Locate the cell with the specified text and output its (X, Y) center coordinate. 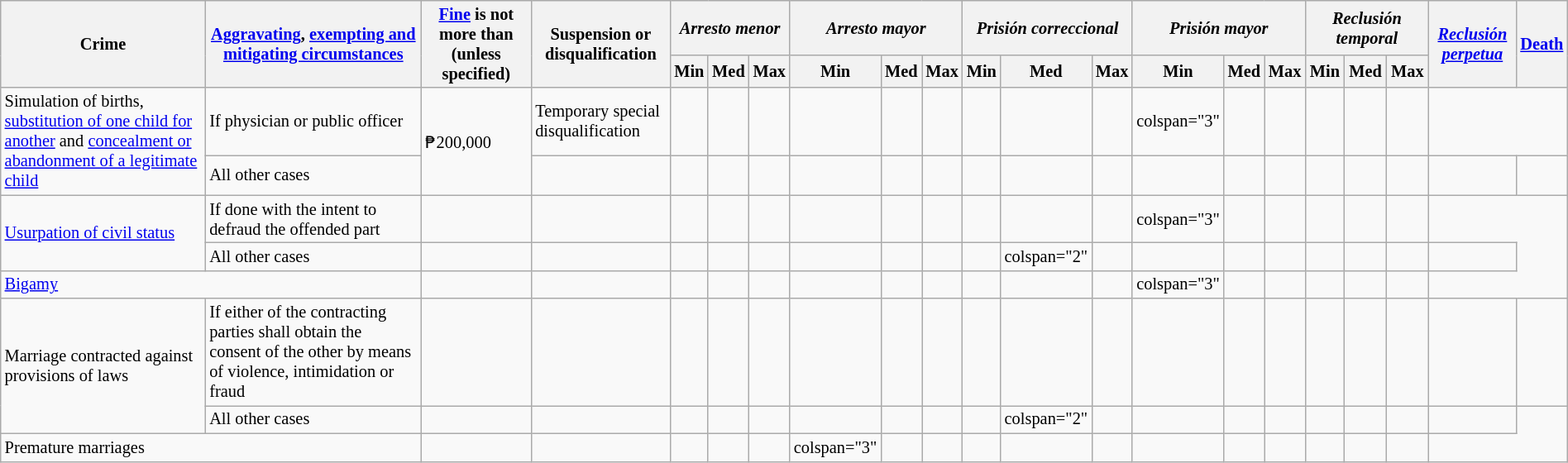
Temporary special disqualification (600, 122)
Reclusión temporal (1366, 28)
Premature marriages (212, 447)
If physician or public officer (313, 122)
Simulation of births, substitution of one child for another and concealment or abandonment of a legitimate child (103, 141)
Usurpation of civil status (103, 233)
Bigamy (212, 284)
Fine is not more than (unless specified) (476, 44)
Prisión correccional (1048, 28)
₱200,000 (476, 141)
Prisión mayor (1219, 28)
Death (1542, 44)
If done with the intent to defraud the offended part (313, 219)
Arresto menor (729, 28)
Reclusión perpetua (1472, 44)
Arresto mayor (877, 28)
Crime (103, 44)
Aggravating, exempting and mitigating circumstances (313, 44)
Suspension or disqualification (600, 44)
If either of the contracting parties shall obtain the consent of the other by means of violence, intimidation or fraud (313, 352)
Marriage contracted against provisions of laws (103, 365)
